Extract the [x, y] coordinate from the center of the cell holding the provided text.  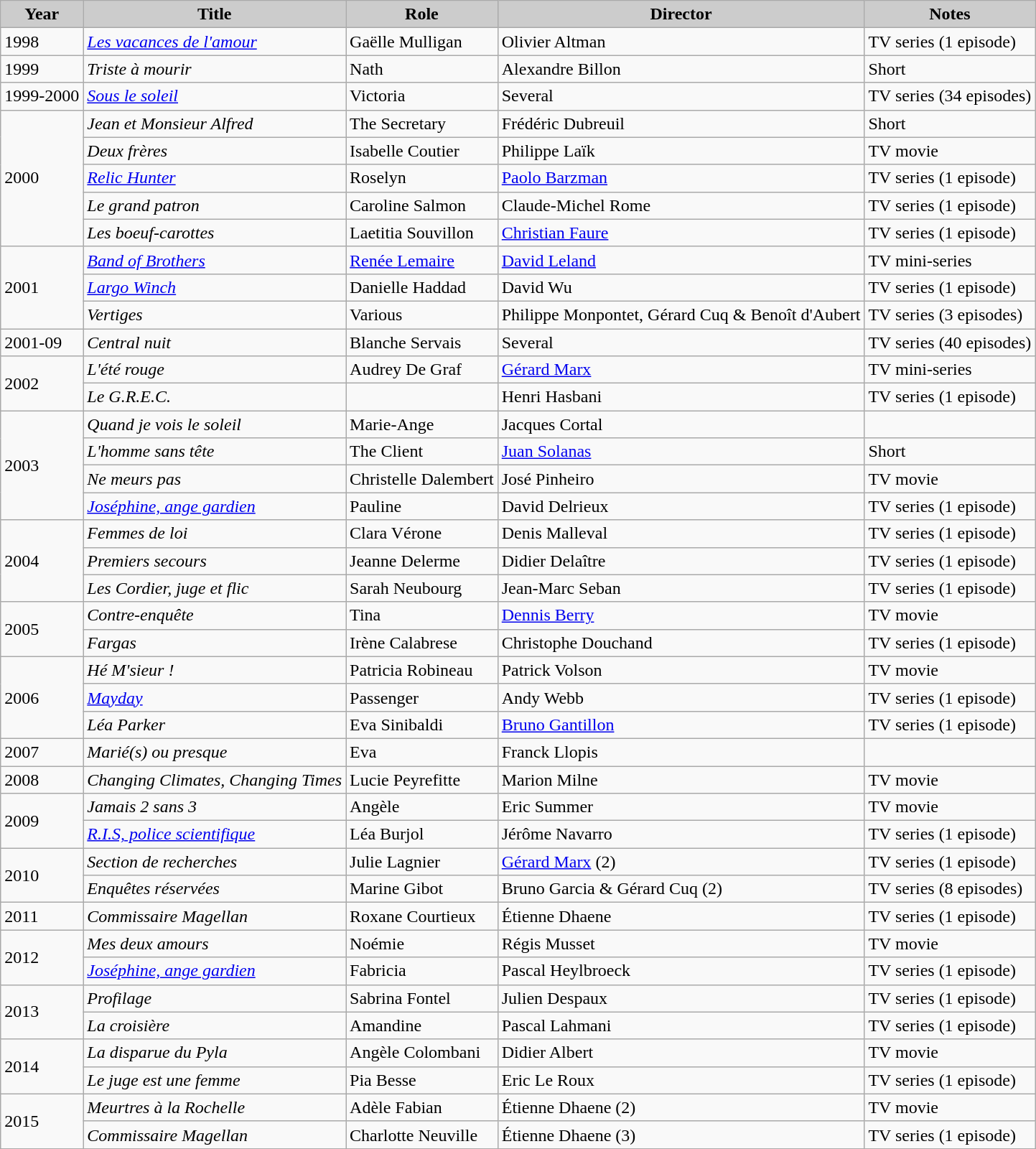
Triste à mourir [215, 69]
Eric Le Roux [681, 1080]
Femmes de loi [215, 534]
Roxane Courtieux [422, 916]
Andy Webb [681, 697]
Bruno Garcia & Gérard Cuq (2) [681, 889]
Marion Milne [681, 779]
Audrey De Graf [422, 370]
Fabricia [422, 971]
Nath [422, 69]
1998 [42, 42]
Jean-Marc Seban [681, 588]
2001-09 [42, 343]
Pia Besse [422, 1080]
2004 [42, 561]
2013 [42, 1012]
Noémie [422, 944]
Year [42, 14]
Hé M'sieur ! [215, 670]
2002 [42, 383]
Christophe Douchand [681, 643]
2014 [42, 1066]
Léa Burjol [422, 834]
Eva Sinibaldi [422, 725]
Claude-Michel Rome [681, 205]
Profilage [215, 998]
2008 [42, 779]
Isabelle Coutier [422, 151]
David Wu [681, 287]
Mes deux amours [215, 944]
Étienne Dhaene (3) [681, 1135]
Angèle [422, 807]
Les Cordier, juge et flic [215, 588]
Sarah Neubourg [422, 588]
Olivier Altman [681, 42]
Juan Solanas [681, 452]
TV series (3 episodes) [950, 315]
1999-2000 [42, 96]
Blanche Servais [422, 343]
Étienne Dhaene [681, 916]
Julien Despaux [681, 998]
Jacques Cortal [681, 424]
Pascal Lahmani [681, 1025]
Jérôme Navarro [681, 834]
Section de recherches [215, 862]
Christelle Dalembert [422, 479]
Patrick Volson [681, 670]
Régis Musset [681, 944]
Dennis Berry [681, 615]
La croisière [215, 1025]
Julie Lagnier [422, 862]
2009 [42, 821]
Sous le soleil [215, 96]
Amandine [422, 1025]
Various [422, 315]
Léa Parker [215, 725]
Marie-Ange [422, 424]
Pascal Heylbroeck [681, 971]
Alexandre Billon [681, 69]
Meurtres à la Rochelle [215, 1107]
Étienne Dhaene (2) [681, 1107]
Passenger [422, 697]
Didier Delaître [681, 561]
Irène Calabrese [422, 643]
2005 [42, 629]
Relic Hunter [215, 178]
Tina [422, 615]
David Delrieux [681, 506]
2001 [42, 287]
2006 [42, 697]
1999 [42, 69]
Philippe Monpontet, Gérard Cuq & Benoît d'Aubert [681, 315]
Premiers secours [215, 561]
Les boeuf-carottes [215, 233]
Paolo Barzman [681, 178]
Bruno Gantillon [681, 725]
Title [215, 14]
Henri Hasbani [681, 397]
Enquêtes réservées [215, 889]
The Client [422, 452]
Sabrina Fontel [422, 998]
Denis Malleval [681, 534]
L'été rouge [215, 370]
TV series (40 episodes) [950, 343]
Le grand patron [215, 205]
Vertiges [215, 315]
José Pinheiro [681, 479]
Laetitia Souvillon [422, 233]
Role [422, 14]
Pauline [422, 506]
R.I.S, police scientifique [215, 834]
The Secretary [422, 124]
Band of Brothers [215, 260]
Le juge est une femme [215, 1080]
TV series (8 episodes) [950, 889]
Deux frères [215, 151]
2012 [42, 957]
La disparue du Pyla [215, 1053]
Frédéric Dubreuil [681, 124]
Changing Climates, Changing Times [215, 779]
Angèle Colombani [422, 1053]
Gérard Marx [681, 370]
David Leland [681, 260]
Notes [950, 14]
2010 [42, 875]
Director [681, 14]
Victoria [422, 96]
Christian Faure [681, 233]
Danielle Haddad [422, 287]
Franck Llopis [681, 752]
Marié(s) ou presque [215, 752]
Central nuit [215, 343]
Eva [422, 752]
Mayday [215, 697]
Fargas [215, 643]
Caroline Salmon [422, 205]
2011 [42, 916]
Jeanne Delerme [422, 561]
Jean et Monsieur Alfred [215, 124]
Contre-enquête [215, 615]
Ne meurs pas [215, 479]
L'homme sans tête [215, 452]
Charlotte Neuville [422, 1135]
Clara Vérone [422, 534]
2003 [42, 465]
Gérard Marx (2) [681, 862]
Roselyn [422, 178]
Marine Gibot [422, 889]
Lucie Peyrefitte [422, 779]
Le G.R.E.C. [215, 397]
Didier Albert [681, 1053]
TV series (34 episodes) [950, 96]
Gaëlle Mulligan [422, 42]
Renée Lemaire [422, 260]
2007 [42, 752]
Patricia Robineau [422, 670]
2000 [42, 178]
Adèle Fabian [422, 1107]
Eric Summer [681, 807]
Philippe Laïk [681, 151]
Quand je vois le soleil [215, 424]
Les vacances de l'amour [215, 42]
Largo Winch [215, 287]
2015 [42, 1121]
Jamais 2 sans 3 [215, 807]
